Return the (x, y) coordinate for the center point of the cell that contains the specified text.  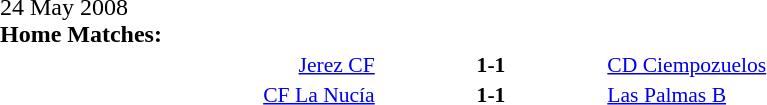
1-1 (492, 64)
